Scan for the cell matching the given text and deliver its [x, y] coordinate at center. 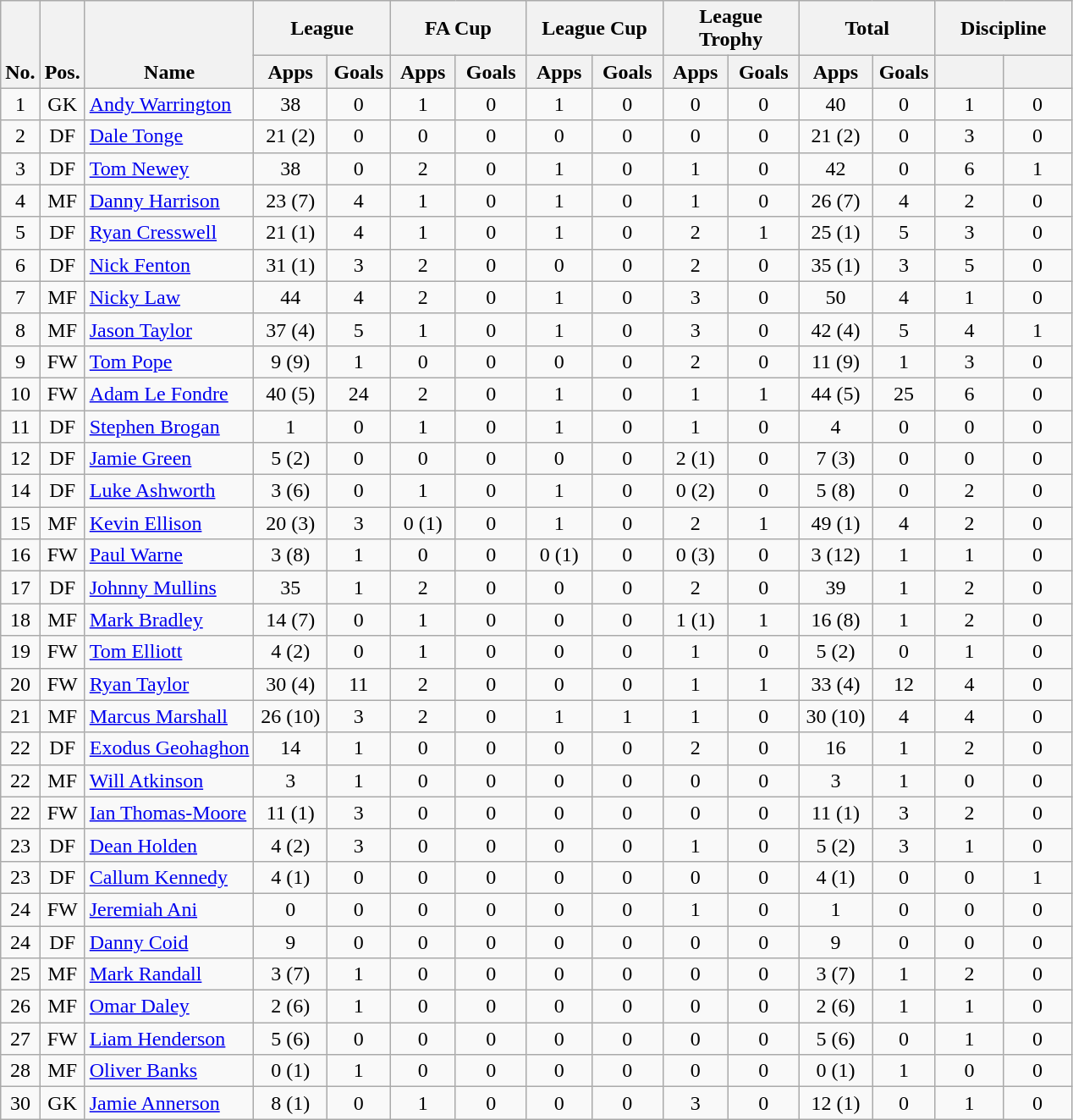
League Cup [594, 29]
30 [20, 1103]
Name [169, 44]
Exodus Geohaghon [169, 748]
11 (9) [836, 361]
Danny Harrison [169, 201]
49 (1) [836, 523]
35 [291, 588]
Callum Kennedy [169, 877]
Dean Holden [169, 845]
3 (6) [291, 491]
2 (1) [696, 459]
Tom Pope [169, 361]
Tom Newey [169, 168]
Stephen Brogan [169, 426]
30 (10) [836, 716]
35 (1) [836, 265]
Mark Bradley [169, 620]
Marcus Marshall [169, 716]
10 [20, 394]
40 (5) [291, 394]
FA Cup [459, 29]
Tom Elliott [169, 652]
44 [291, 297]
Nick Fenton [169, 265]
42 (4) [836, 329]
31 (1) [291, 265]
Total [867, 29]
19 [20, 652]
Jamie Annerson [169, 1103]
3 (12) [836, 555]
8 (1) [291, 1103]
16 (8) [836, 620]
Johnny Mullins [169, 588]
League Trophy [731, 29]
26 [20, 1007]
39 [836, 588]
42 [836, 168]
21 [20, 716]
7 [20, 297]
26 (7) [836, 201]
Discipline [1004, 29]
15 [20, 523]
Luke Ashworth [169, 491]
12 (1) [836, 1103]
3 (8) [291, 555]
Ryan Cresswell [169, 233]
Adam Le Fondre [169, 394]
8 [20, 329]
27 [20, 1039]
Will Atkinson [169, 781]
14 (7) [291, 620]
30 (4) [291, 684]
23 (7) [291, 201]
21 (1) [291, 233]
20 (3) [291, 523]
Ian Thomas-Moore [169, 813]
25 (1) [836, 233]
37 (4) [291, 329]
No. [20, 44]
Andy Warrington [169, 104]
20 [20, 684]
Kevin Ellison [169, 523]
Oliver Banks [169, 1071]
Jamie Green [169, 459]
Nicky Law [169, 297]
7 (3) [836, 459]
18 [20, 620]
Pos. [63, 44]
28 [20, 1071]
9 (9) [291, 361]
League [322, 29]
Ryan Taylor [169, 684]
50 [836, 297]
40 [836, 104]
44 (5) [836, 394]
1 (1) [696, 620]
17 [20, 588]
Jeremiah Ani [169, 909]
Omar Daley [169, 1007]
33 (4) [836, 684]
0 (2) [696, 491]
Jason Taylor [169, 329]
Liam Henderson [169, 1039]
5 (8) [836, 491]
Dale Tonge [169, 136]
Mark Randall [169, 974]
0 (3) [696, 555]
Paul Warne [169, 555]
Danny Coid [169, 942]
26 (10) [291, 716]
